Locate the cell with the specified text and output its [X, Y] center coordinate. 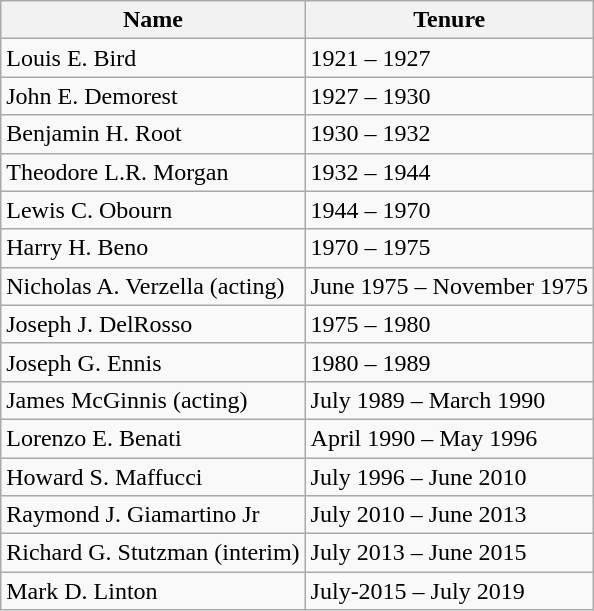
Nicholas A. Verzella (acting) [153, 286]
June 1975 – November 1975 [449, 286]
Lorenzo E. Benati [153, 438]
July 2010 – June 2013 [449, 515]
Louis E. Bird [153, 58]
Howard S. Maffucci [153, 477]
1921 – 1927 [449, 58]
Richard G. Stutzman (interim) [153, 553]
Harry H. Beno [153, 248]
July 1989 – March 1990 [449, 400]
1932 – 1944 [449, 172]
John E. Demorest [153, 96]
Tenure [449, 20]
July-2015 – July 2019 [449, 591]
Lewis C. Obourn [153, 210]
Name [153, 20]
July 2013 – June 2015 [449, 553]
Benjamin H. Root [153, 134]
Theodore L.R. Morgan [153, 172]
Raymond J. Giamartino Jr [153, 515]
James McGinnis (acting) [153, 400]
July 1996 – June 2010 [449, 477]
Mark D. Linton [153, 591]
April 1990 – May 1996 [449, 438]
1975 – 1980 [449, 324]
1930 – 1932 [449, 134]
1944 – 1970 [449, 210]
1970 – 1975 [449, 248]
1980 – 1989 [449, 362]
Joseph G. Ennis [153, 362]
1927 – 1930 [449, 96]
Joseph J. DelRosso [153, 324]
